Scan for the cell matching the given text and deliver its [X, Y] coordinate at center. 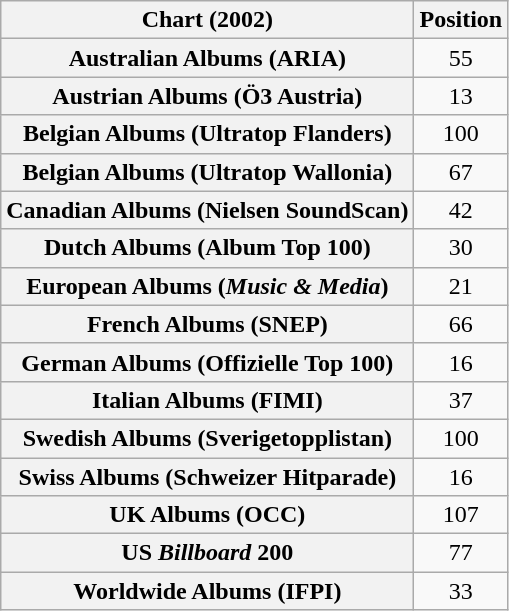
77 [461, 553]
30 [461, 248]
Australian Albums (ARIA) [208, 58]
37 [461, 400]
Swiss Albums (Schweizer Hitparade) [208, 477]
Belgian Albums (Ultratop Wallonia) [208, 172]
13 [461, 96]
Position [461, 20]
French Albums (SNEP) [208, 324]
Canadian Albums (Nielsen SoundScan) [208, 210]
21 [461, 286]
Italian Albums (FIMI) [208, 400]
German Albums (Offizielle Top 100) [208, 362]
Worldwide Albums (IFPI) [208, 591]
67 [461, 172]
107 [461, 515]
55 [461, 58]
Swedish Albums (Sverigetopplistan) [208, 438]
33 [461, 591]
Belgian Albums (Ultratop Flanders) [208, 134]
42 [461, 210]
Chart (2002) [208, 20]
Dutch Albums (Album Top 100) [208, 248]
66 [461, 324]
Austrian Albums (Ö3 Austria) [208, 96]
UK Albums (OCC) [208, 515]
European Albums (Music & Media) [208, 286]
US Billboard 200 [208, 553]
